Scan for the cell matching the given text and deliver its (X, Y) coordinate at center. 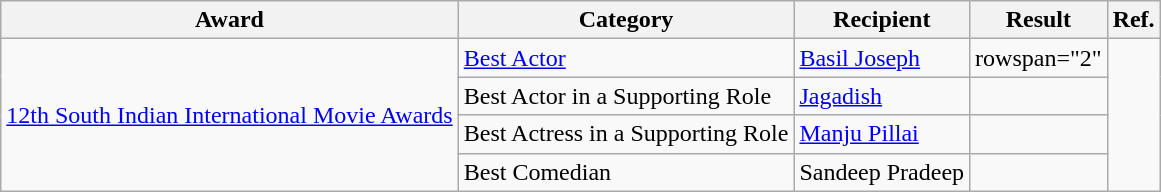
Award (230, 20)
rowspan="2" (1039, 58)
Result (1039, 20)
Best Actor (626, 58)
Best Actress in a Supporting Role (626, 134)
Basil Joseph (882, 58)
Best Comedian (626, 172)
Manju Pillai (882, 134)
Sandeep Pradeep (882, 172)
Category (626, 20)
Ref. (1134, 20)
Best Actor in a Supporting Role (626, 96)
Recipient (882, 20)
12th South Indian International Movie Awards (230, 115)
Jagadish (882, 96)
